Locate the cell with the specified text and output its [x, y] center coordinate. 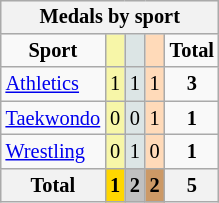
Wrestling [54, 152]
5 [192, 185]
Athletics [54, 84]
Medals by sport [110, 17]
Taekwondo [54, 118]
3 [192, 84]
Sport [54, 51]
